Pinpoint the cell where the given text exists, returning its (X, Y) midpoint coordinate. 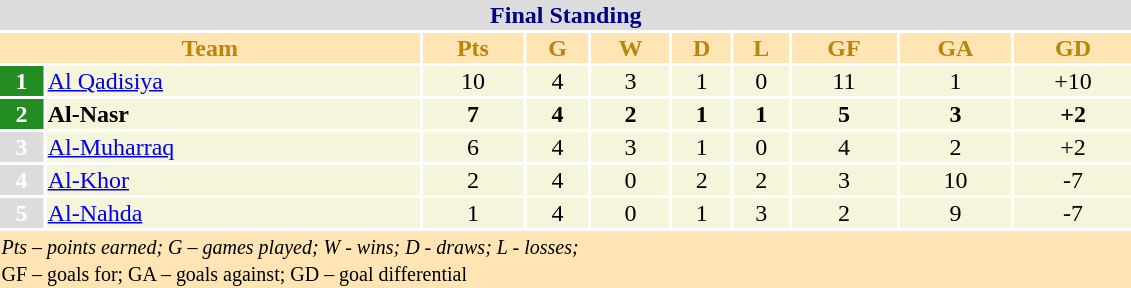
9 (955, 213)
11 (844, 81)
G (557, 48)
Al Qadisiya (232, 81)
Al-Nasr (232, 114)
W (631, 48)
GA (955, 48)
Al-Khor (232, 180)
7 (474, 114)
Al-Nahda (232, 213)
GF (844, 48)
D (702, 48)
Al-Muharraq (232, 147)
6 (474, 147)
Team (210, 48)
L (762, 48)
Pts (474, 48)
